Output the (X, Y) coordinate of the center of the cell containing the given text.  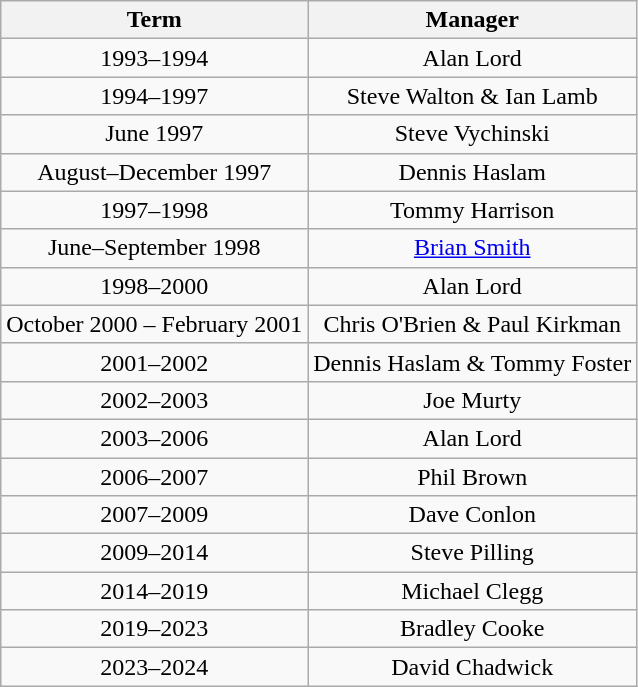
2003–2006 (154, 438)
2007–2009 (154, 515)
Michael Clegg (472, 591)
October 2000 – February 2001 (154, 324)
Joe Murty (472, 400)
David Chadwick (472, 667)
Bradley Cooke (472, 629)
Dave Conlon (472, 515)
Dennis Haslam (472, 172)
Steve Vychinski (472, 134)
Steve Walton & Ian Lamb (472, 96)
June 1997 (154, 134)
2001–2002 (154, 362)
Manager (472, 20)
June–September 1998 (154, 248)
2002–2003 (154, 400)
1998–2000 (154, 286)
Steve Pilling (472, 553)
August–December 1997 (154, 172)
Chris O'Brien & Paul Kirkman (472, 324)
Term (154, 20)
Brian Smith (472, 248)
1993–1994 (154, 58)
Tommy Harrison (472, 210)
2014–2019 (154, 591)
2009–2014 (154, 553)
1994–1997 (154, 96)
Phil Brown (472, 477)
2006–2007 (154, 477)
1997–1998 (154, 210)
2019–2023 (154, 629)
2023–2024 (154, 667)
Dennis Haslam & Tommy Foster (472, 362)
